Scan for the cell matching the given text and deliver its (x, y) coordinate at center. 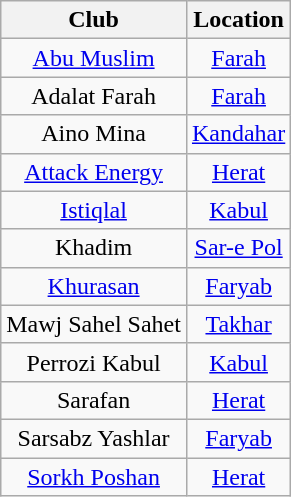
Attack Energy (94, 172)
Sarsabz Yashlar (94, 438)
Khadim (94, 248)
Club (94, 20)
Perrozi Kabul (94, 362)
Khurasan (94, 286)
Istiqlal (94, 210)
Sar-e Pol (238, 248)
Abu Muslim (94, 58)
Takhar (238, 324)
Sarafan (94, 400)
Aino Mina (94, 134)
Kandahar (238, 134)
Sorkh Poshan (94, 477)
Location (238, 20)
Mawj Sahel Sahet (94, 324)
Adalat Farah (94, 96)
